From the cell containing the given text, extract its center point as [X, Y] coordinate. 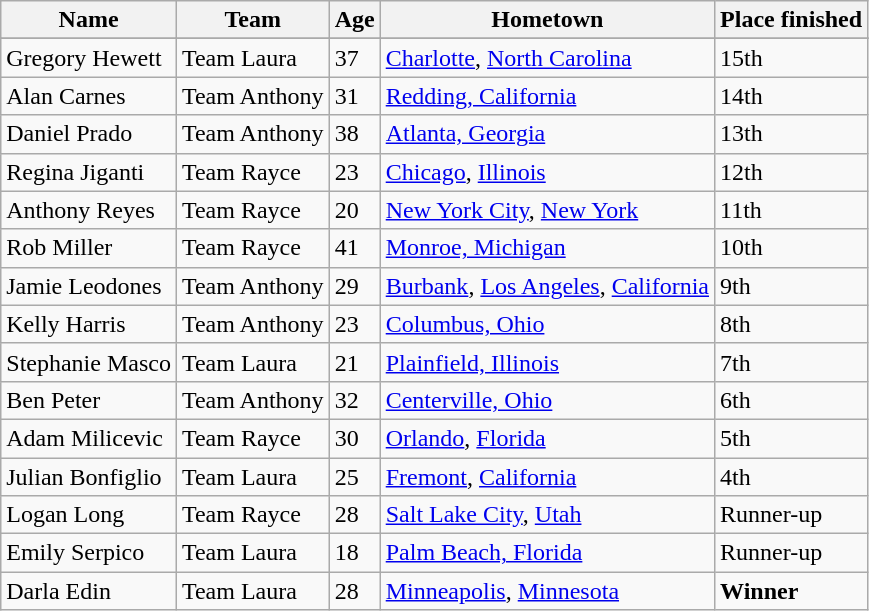
Winner [792, 591]
Monroe, Michigan [547, 248]
10th [792, 248]
12th [792, 172]
Jamie Leodones [89, 286]
32 [354, 400]
Columbus, Ohio [547, 324]
Darla Edin [89, 591]
Minneapolis, Minnesota [547, 591]
38 [354, 134]
31 [354, 96]
37 [354, 58]
Alan Carnes [89, 96]
Fremont, California [547, 477]
29 [354, 286]
30 [354, 438]
Palm Beach, Florida [547, 553]
New York City, New York [547, 210]
Burbank, Los Angeles, California [547, 286]
Anthony Reyes [89, 210]
Daniel Prado [89, 134]
Name [89, 20]
Orlando, Florida [547, 438]
Charlotte, North Carolina [547, 58]
11th [792, 210]
Chicago, Illinois [547, 172]
Atlanta, Georgia [547, 134]
Place finished [792, 20]
Adam Milicevic [89, 438]
Kelly Harris [89, 324]
14th [792, 96]
41 [354, 248]
Plainfield, Illinois [547, 362]
18 [354, 553]
25 [354, 477]
6th [792, 400]
Logan Long [89, 515]
5th [792, 438]
Redding, California [547, 96]
Hometown [547, 20]
7th [792, 362]
Rob Miller [89, 248]
Centerville, Ohio [547, 400]
Salt Lake City, Utah [547, 515]
Ben Peter [89, 400]
Regina Jiganti [89, 172]
20 [354, 210]
15th [792, 58]
Emily Serpico [89, 553]
Age [354, 20]
21 [354, 362]
Team [252, 20]
8th [792, 324]
Julian Bonfiglio [89, 477]
Gregory Hewett [89, 58]
4th [792, 477]
13th [792, 134]
9th [792, 286]
Stephanie Masco [89, 362]
